Find where the given text appears and provide that cell's center as (x, y) coordinate. 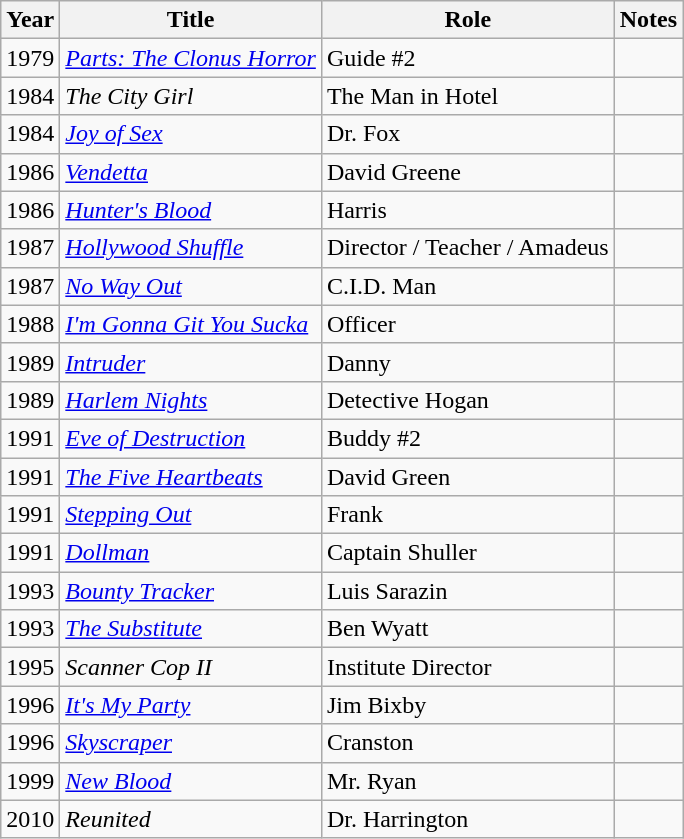
Harris (468, 210)
C.I.D. Man (468, 286)
Director / Teacher / Amadeus (468, 248)
Institute Director (468, 667)
Hollywood Shuffle (191, 248)
It's My Party (191, 705)
The Five Heartbeats (191, 477)
David Green (468, 477)
New Blood (191, 781)
Detective Hogan (468, 400)
The Substitute (191, 629)
Parts: The Clonus Horror (191, 58)
Role (468, 20)
Officer (468, 324)
Bounty Tracker (191, 591)
Mr. Ryan (468, 781)
No Way Out (191, 286)
Danny (468, 362)
Luis Sarazin (468, 591)
Joy of Sex (191, 134)
Hunter's Blood (191, 210)
2010 (30, 819)
Buddy #2 (468, 438)
Title (191, 20)
The City Girl (191, 96)
Intruder (191, 362)
Reunited (191, 819)
Dr. Fox (468, 134)
I'm Gonna Git You Sucka (191, 324)
1995 (30, 667)
Stepping Out (191, 515)
Scanner Cop II (191, 667)
David Greene (468, 172)
Year (30, 20)
Guide #2 (468, 58)
Notes (648, 20)
Harlem Nights (191, 400)
1979 (30, 58)
Skyscraper (191, 743)
Captain Shuller (468, 553)
Cranston (468, 743)
Dollman (191, 553)
Vendetta (191, 172)
Eve of Destruction (191, 438)
Ben Wyatt (468, 629)
Jim Bixby (468, 705)
Dr. Harrington (468, 819)
1999 (30, 781)
Frank (468, 515)
1988 (30, 324)
The Man in Hotel (468, 96)
